Detect which cell encompasses the target text, then output its [x, y] center coordinate. 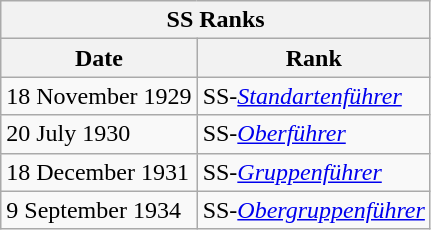
18 December 1931 [99, 172]
SS-Oberführer [314, 134]
20 July 1930 [99, 134]
SS-Gruppenführer [314, 172]
Rank [314, 58]
SS Ranks [216, 20]
18 November 1929 [99, 96]
SS-Obergruppenführer [314, 210]
9 September 1934 [99, 210]
SS-Standartenführer [314, 96]
Date [99, 58]
